Search for the cell housing the specified text and yield its [X, Y] center coordinate. 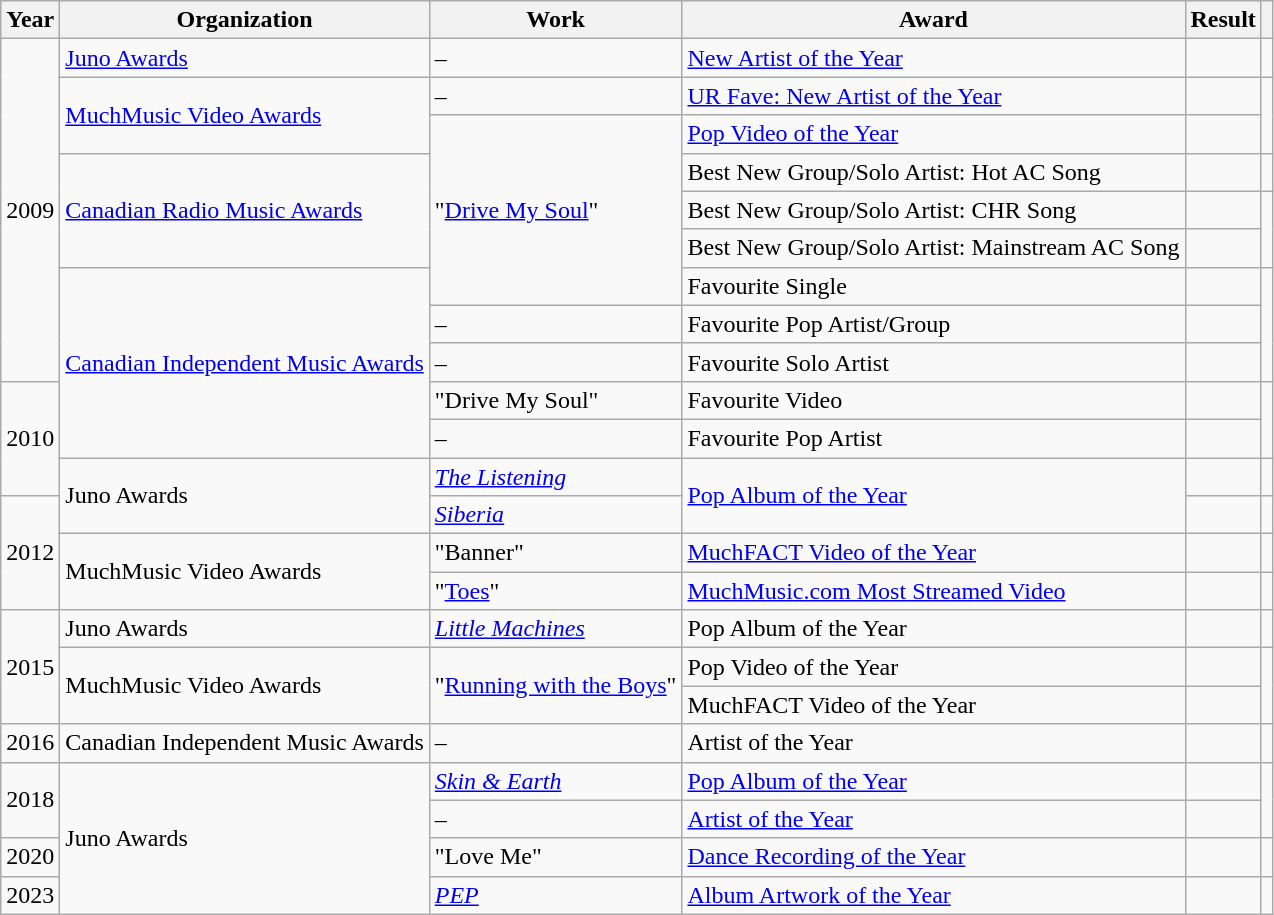
Organization [244, 20]
2015 [30, 667]
UR Fave: New Artist of the Year [934, 96]
2016 [30, 743]
The Listening [556, 477]
2010 [30, 438]
Best New Group/Solo Artist: Mainstream AC Song [934, 248]
Favourite Pop Artist/Group [934, 324]
PEP [556, 895]
Award [934, 20]
"Running with the Boys" [556, 686]
2018 [30, 800]
Year [30, 20]
Skin & Earth [556, 781]
2009 [30, 210]
Dance Recording of the Year [934, 857]
Album Artwork of the Year [934, 895]
Siberia [556, 515]
MuchMusic.com Most Streamed Video [934, 591]
Little Machines [556, 629]
Favourite Solo Artist [934, 362]
2023 [30, 895]
Canadian Radio Music Awards [244, 210]
New Artist of the Year [934, 58]
Result [1223, 20]
Favourite Video [934, 400]
Best New Group/Solo Artist: Hot AC Song [934, 172]
"Love Me" [556, 857]
"Banner" [556, 553]
2012 [30, 553]
Work [556, 20]
Best New Group/Solo Artist: CHR Song [934, 210]
Favourite Pop Artist [934, 438]
2020 [30, 857]
"Toes" [556, 591]
Favourite Single [934, 286]
